Provide the [x, y] coordinate of the cell's center where the given text is located.  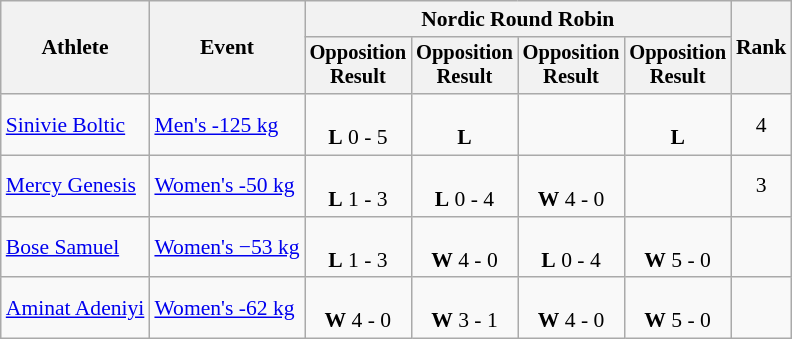
Women's -50 kg [226, 186]
Women's −53 kg [226, 248]
Men's -125 kg [226, 124]
Bose Samuel [76, 248]
Event [226, 48]
Aminat Adeniyi [76, 308]
Rank [762, 48]
Mercy Genesis [76, 186]
3 [762, 186]
L 0 - 5 [358, 124]
4 [762, 124]
Women's -62 kg [226, 308]
W 3 - 1 [464, 308]
Sinivie Boltic [76, 124]
Athlete [76, 48]
Nordic Round Robin [518, 19]
